Scan for the cell matching the given text and deliver its (X, Y) coordinate at center. 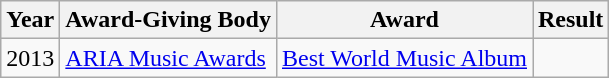
ARIA Music Awards (168, 58)
Award-Giving Body (168, 20)
Best World Music Album (404, 58)
Year (30, 20)
Result (570, 20)
2013 (30, 58)
Award (404, 20)
